Capture the cell that displays the provided text and extract its (X, Y) central coordinate. 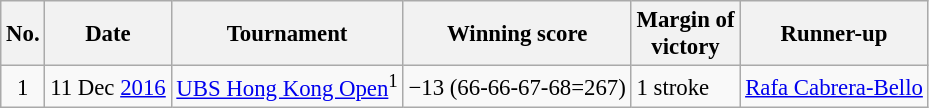
11 Dec 2016 (108, 87)
1 (23, 87)
Rafa Cabrera-Bello (834, 87)
UBS Hong Kong Open1 (287, 87)
1 stroke (686, 87)
Winning score (517, 34)
Runner-up (834, 34)
Margin ofvictory (686, 34)
−13 (66-66-67-68=267) (517, 87)
Tournament (287, 34)
Date (108, 34)
No. (23, 34)
